Determine the (x, y) coordinate at the center of the cell enclosing the given text.  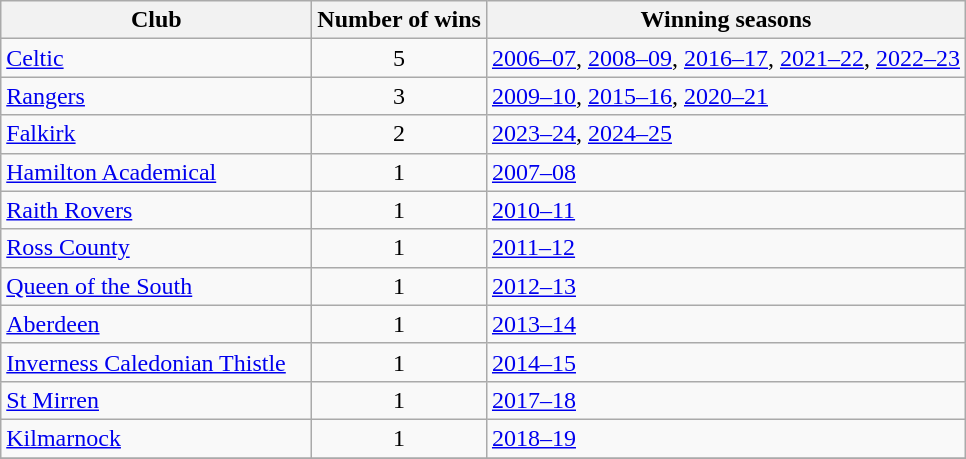
3 (400, 96)
2012–13 (726, 286)
2006–07, 2008–09, 2016–17, 2021–22, 2022–23 (726, 58)
2011–12 (726, 248)
2 (400, 134)
Falkirk (156, 134)
2023–24, 2024–25 (726, 134)
Celtic (156, 58)
Hamilton Academical (156, 172)
2013–14 (726, 324)
Kilmarnock (156, 438)
Aberdeen (156, 324)
St Mirren (156, 400)
Rangers (156, 96)
Number of wins (400, 20)
Raith Rovers (156, 210)
Inverness Caledonian Thistle (156, 362)
Winning seasons (726, 20)
Queen of the South (156, 286)
Ross County (156, 248)
Club (156, 20)
2018–19 (726, 438)
2017–18 (726, 400)
2007–08 (726, 172)
2010–11 (726, 210)
2014–15 (726, 362)
2009–10, 2015–16, 2020–21 (726, 96)
5 (400, 58)
